Output the (x, y) coordinate of the center of the cell containing the given text.  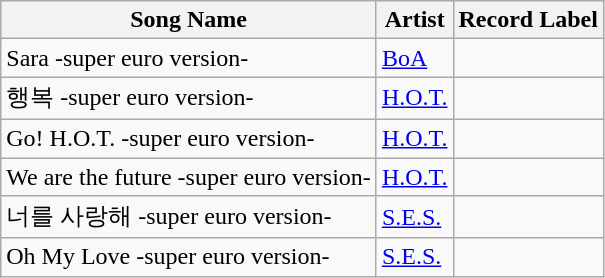
Go! H.O.T. -super euro version- (189, 138)
Record Label (528, 20)
Sara -super euro version- (189, 58)
Artist (414, 20)
We are the future -super euro version- (189, 177)
BoA (414, 58)
Oh My Love -super euro version- (189, 257)
Song Name (189, 20)
행복 -super euro version- (189, 98)
너를 사랑해 -super euro version- (189, 218)
